Return the [x, y] coordinate for the center point of the cell that contains the specified text.  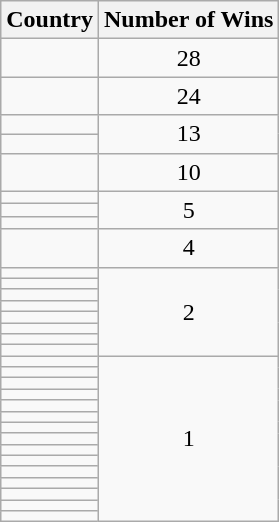
Country [50, 20]
13 [188, 134]
10 [188, 172]
1 [188, 439]
Number of Wins [188, 20]
2 [188, 311]
5 [188, 210]
24 [188, 96]
28 [188, 58]
4 [188, 248]
